Detect which cell encompasses the target text, then output its (X, Y) center coordinate. 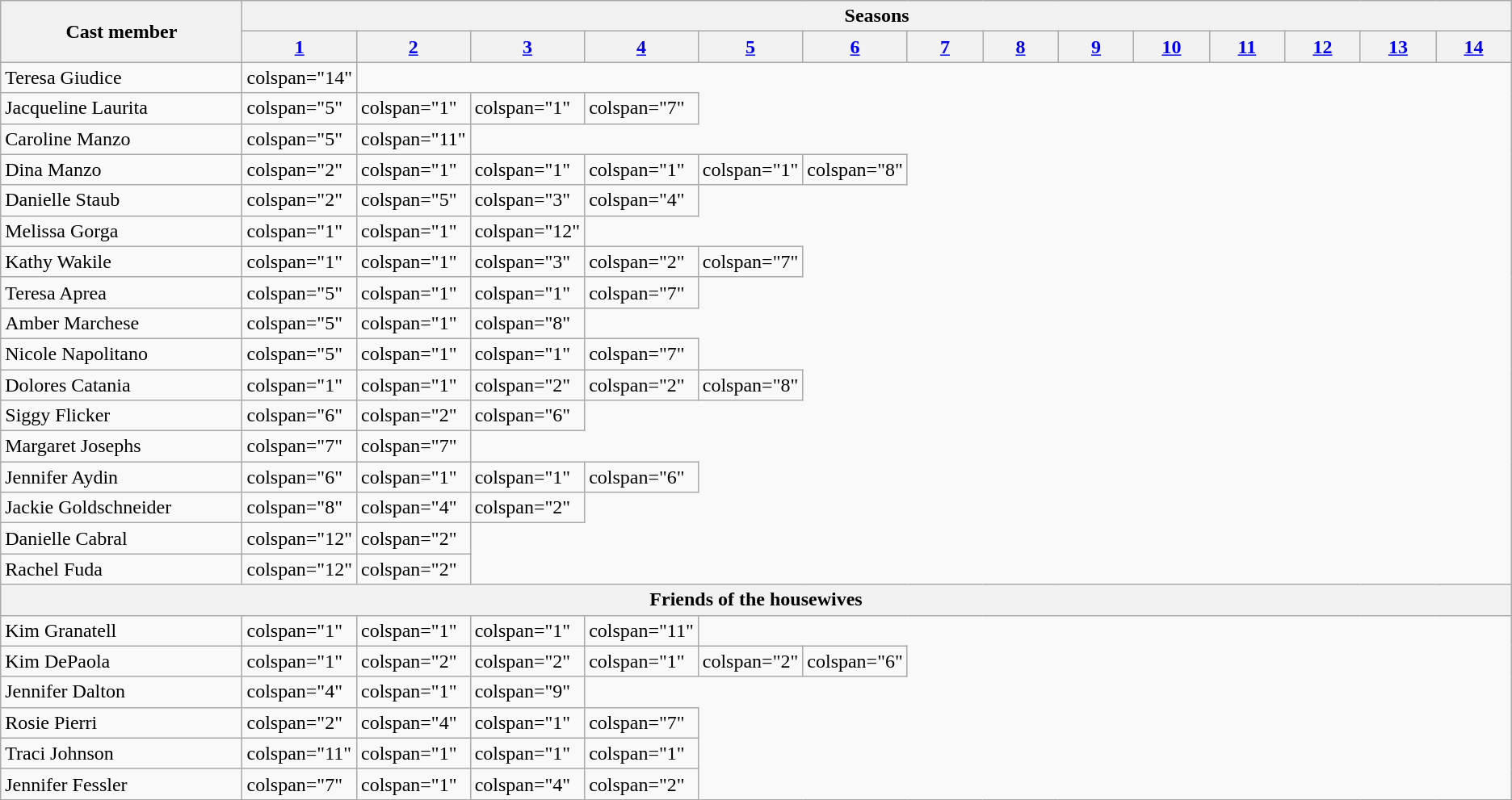
10 (1171, 47)
Jacqueline Laurita (121, 108)
colspan="9" (527, 692)
Traci Johnson (121, 753)
12 (1323, 47)
Kim DePaola (121, 661)
6 (855, 47)
Rosie Pierri (121, 723)
Kathy Wakile (121, 262)
Danielle Cabral (121, 538)
Jackie Goldschneider (121, 508)
4 (641, 47)
14 (1474, 47)
Amber Marchese (121, 323)
Nicole Napolitano (121, 354)
1 (300, 47)
2 (414, 47)
Cast member (121, 31)
Melissa Gorga (121, 231)
Kim Granatell (121, 630)
Teresa Aprea (121, 292)
3 (527, 47)
Margaret Josephs (121, 446)
Dina Manzo (121, 170)
colspan="14" (300, 77)
5 (750, 47)
11 (1247, 47)
Siggy Flicker (121, 416)
Rachel Fuda (121, 569)
8 (1021, 47)
13 (1397, 47)
Jennifer Fessler (121, 784)
9 (1095, 47)
Caroline Manzo (121, 139)
Jennifer Aydin (121, 477)
Dolores Catania (121, 385)
Friends of the housewives (756, 600)
Teresa Giudice (121, 77)
Danielle Staub (121, 200)
7 (945, 47)
Seasons (877, 16)
Jennifer Dalton (121, 692)
